Identify which cell holds the provided text, then report its (X, Y) central coordinate. 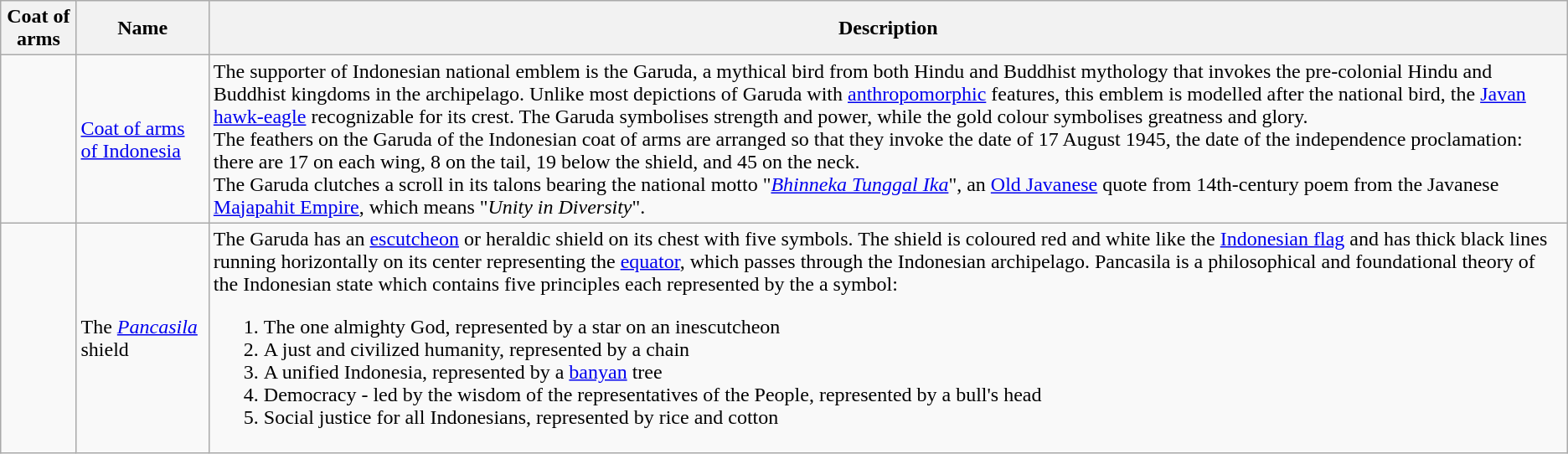
Description (888, 28)
Coat of arms (39, 28)
Name (142, 28)
The Pancasila shield (142, 338)
Coat of arms of Indonesia (142, 139)
